From the cell containing the given text, extract its center point as [x, y] coordinate. 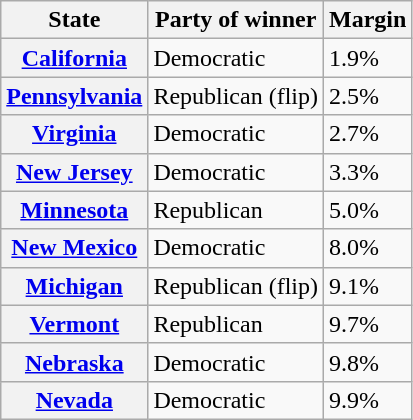
New Mexico [74, 248]
2.7% [368, 134]
Nebraska [74, 362]
5.0% [368, 210]
California [74, 58]
2.5% [368, 96]
Margin [368, 20]
Virginia [74, 134]
9.7% [368, 324]
8.0% [368, 248]
New Jersey [74, 172]
Nevada [74, 400]
9.8% [368, 362]
3.3% [368, 172]
Pennsylvania [74, 96]
Minnesota [74, 210]
Party of winner [236, 20]
9.9% [368, 400]
State [74, 20]
Michigan [74, 286]
9.1% [368, 286]
Vermont [74, 324]
1.9% [368, 58]
